Detect which cell encompasses the target text, then output its [x, y] center coordinate. 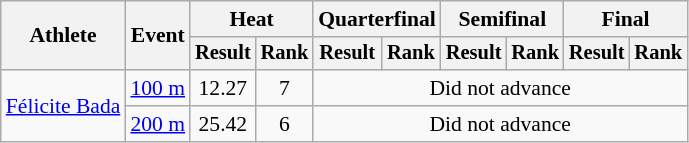
Heat [252, 19]
12.27 [223, 88]
Athlete [64, 36]
Event [158, 36]
Félicite Bada [64, 106]
25.42 [223, 124]
Final [626, 19]
200 m [158, 124]
7 [285, 88]
100 m [158, 88]
6 [285, 124]
Semifinal [502, 19]
Quarterfinal [377, 19]
